Detect which cell encompasses the target text, then output its (x, y) center coordinate. 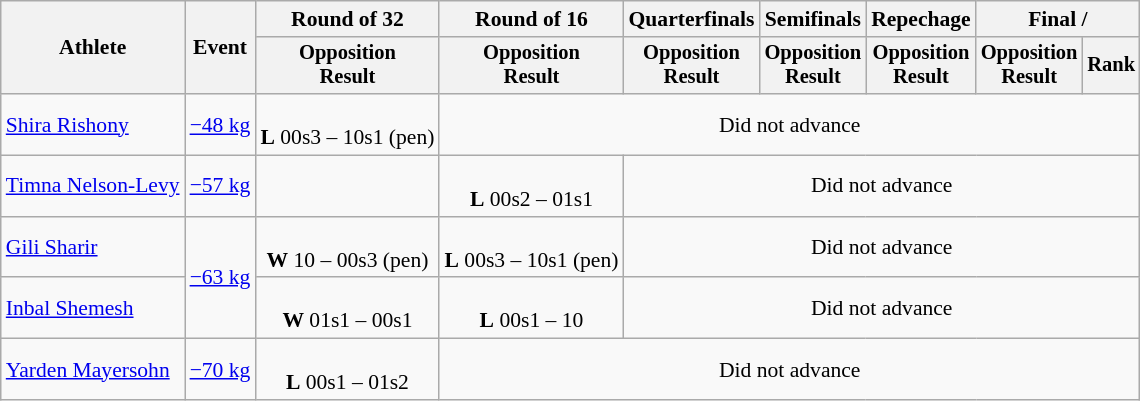
Semifinals (814, 19)
Gili Sharir (93, 248)
−48 kg (220, 124)
Inbal Shemesh (93, 308)
Timna Nelson-Levy (93, 186)
Quarterfinals (692, 19)
L 00s2 – 01s1 (531, 186)
Rank (1111, 66)
Round of 32 (347, 19)
−70 kg (220, 370)
−57 kg (220, 186)
Yarden Mayersohn (93, 370)
Repechage (921, 19)
−63 kg (220, 278)
Round of 16 (531, 19)
Event (220, 48)
W 10 – 00s3 (pen) (347, 248)
Final / (1058, 19)
Shira Rishony (93, 124)
L 00s1 – 01s2 (347, 370)
Athlete (93, 48)
W 01s1 – 00s1 (347, 308)
L 00s1 – 10 (531, 308)
